Locate the cell with the specified text and output its [x, y] center coordinate. 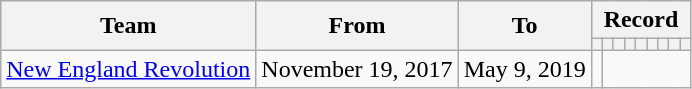
Team [128, 26]
May 9, 2019 [524, 69]
From [357, 26]
New England Revolution [128, 69]
Record [641, 20]
To [524, 26]
November 19, 2017 [357, 69]
